Return the [X, Y] coordinate for the center point of the cell that contains the specified text.  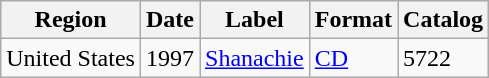
United States [71, 58]
Date [170, 20]
1997 [170, 58]
Label [255, 20]
Format [353, 20]
Region [71, 20]
5722 [444, 58]
CD [353, 58]
Catalog [444, 20]
Shanachie [255, 58]
